Output the [X, Y] coordinate of the center of the cell containing the given text.  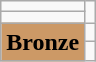
Bronze [43, 42]
